Capture the cell that displays the provided text and extract its [X, Y] central coordinate. 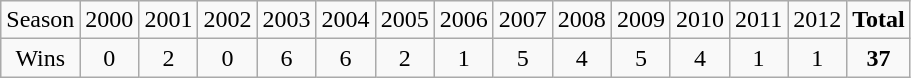
2012 [818, 20]
2011 [758, 20]
Season [40, 20]
2009 [640, 20]
2010 [700, 20]
37 [879, 58]
2006 [464, 20]
2000 [110, 20]
2001 [168, 20]
2003 [286, 20]
Total [879, 20]
2002 [228, 20]
2005 [404, 20]
2004 [346, 20]
2007 [522, 20]
Wins [40, 58]
2008 [582, 20]
